Locate the cell with the specified text and output its (x, y) center coordinate. 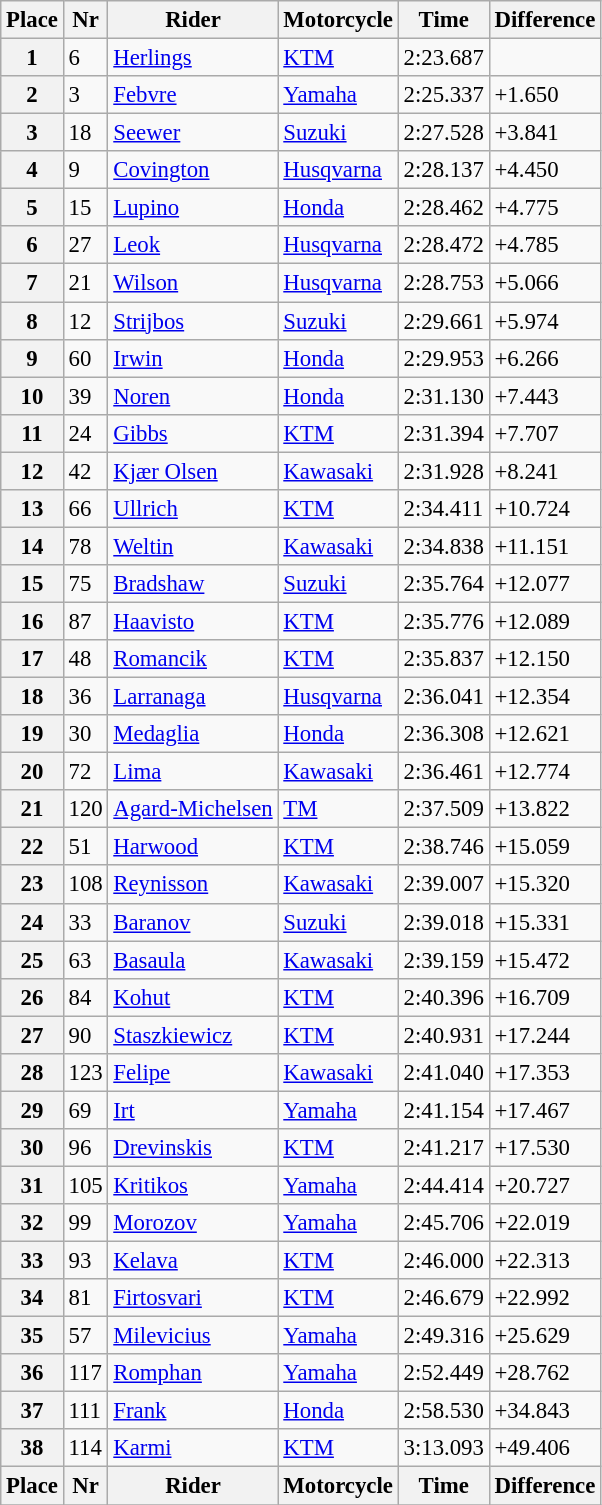
114 (86, 1449)
123 (86, 1073)
2:52.449 (444, 1373)
3:13.093 (444, 1449)
2:29.661 (444, 321)
Medaglia (193, 734)
26 (32, 997)
2:40.396 (444, 997)
+5.974 (544, 321)
2:41.154 (444, 1110)
2 (32, 95)
Karmi (193, 1449)
+12.150 (544, 659)
2:31.928 (444, 471)
2:34.838 (444, 546)
Weltin (193, 546)
2:44.414 (444, 1185)
2:46.679 (444, 1298)
+22.992 (544, 1298)
Felipe (193, 1073)
2:38.746 (444, 847)
2:29.953 (444, 358)
25 (32, 960)
69 (86, 1110)
Seewer (193, 133)
57 (86, 1336)
Strijbos (193, 321)
2:36.461 (444, 772)
105 (86, 1185)
117 (86, 1373)
+25.629 (544, 1336)
96 (86, 1148)
+12.089 (544, 621)
20 (32, 772)
Larranaga (193, 697)
Frank (193, 1411)
60 (86, 358)
Ullrich (193, 509)
Kjær Olsen (193, 471)
+7.707 (544, 433)
2:45.706 (444, 1223)
2:46.000 (444, 1261)
+3.841 (544, 133)
2:28.462 (444, 208)
75 (86, 584)
Kritikos (193, 1185)
2:35.764 (444, 584)
51 (86, 847)
+8.241 (544, 471)
Firtosvari (193, 1298)
Irwin (193, 358)
2:39.007 (444, 885)
2:28.753 (444, 283)
Reynisson (193, 885)
+12.621 (544, 734)
+12.077 (544, 584)
23 (32, 885)
TM (338, 809)
11 (32, 433)
37 (32, 1411)
108 (86, 885)
+22.313 (544, 1261)
10 (32, 396)
1 (32, 58)
14 (32, 546)
16 (32, 621)
22 (32, 847)
+4.775 (544, 208)
4 (32, 170)
Agard-Michelsen (193, 809)
Wilson (193, 283)
+17.467 (544, 1110)
31 (32, 1185)
Baranov (193, 922)
+16.709 (544, 997)
+20.727 (544, 1185)
2:58.530 (444, 1411)
+12.354 (544, 697)
87 (86, 621)
84 (86, 997)
Gibbs (193, 433)
39 (86, 396)
93 (86, 1261)
72 (86, 772)
+17.353 (544, 1073)
Basaula (193, 960)
Noren (193, 396)
2:39.018 (444, 922)
111 (86, 1411)
28 (32, 1073)
+17.244 (544, 1035)
32 (32, 1223)
38 (32, 1449)
2:31.394 (444, 433)
Haavisto (193, 621)
+17.530 (544, 1148)
Irt (193, 1110)
13 (32, 509)
Kohut (193, 997)
2:25.337 (444, 95)
+15.472 (544, 960)
+10.724 (544, 509)
66 (86, 509)
2:41.040 (444, 1073)
+34.843 (544, 1411)
Harwood (193, 847)
2:41.217 (444, 1148)
+11.151 (544, 546)
Covington (193, 170)
+15.320 (544, 885)
99 (86, 1223)
2:28.137 (444, 170)
+13.822 (544, 809)
Kelava (193, 1261)
Drevinskis (193, 1148)
+4.785 (544, 245)
+15.059 (544, 847)
Bradshaw (193, 584)
2:39.159 (444, 960)
Lima (193, 772)
2:36.041 (444, 697)
Romancik (193, 659)
+49.406 (544, 1449)
Morozov (193, 1223)
2:23.687 (444, 58)
+5.066 (544, 283)
2:31.130 (444, 396)
42 (86, 471)
2:35.837 (444, 659)
Lupino (193, 208)
81 (86, 1298)
Febvre (193, 95)
78 (86, 546)
+12.774 (544, 772)
63 (86, 960)
8 (32, 321)
Romphan (193, 1373)
+1.650 (544, 95)
+4.450 (544, 170)
19 (32, 734)
+22.019 (544, 1223)
2:49.316 (444, 1336)
Milevicius (193, 1336)
29 (32, 1110)
2:28.472 (444, 245)
+15.331 (544, 922)
90 (86, 1035)
Leok (193, 245)
7 (32, 283)
+7.443 (544, 396)
120 (86, 809)
48 (86, 659)
2:27.528 (444, 133)
Herlings (193, 58)
2:35.776 (444, 621)
5 (32, 208)
+6.266 (544, 358)
2:34.411 (444, 509)
34 (32, 1298)
2:36.308 (444, 734)
Staszkiewicz (193, 1035)
17 (32, 659)
+28.762 (544, 1373)
35 (32, 1336)
2:40.931 (444, 1035)
2:37.509 (444, 809)
